Determine the [X, Y] coordinate at the center of the cell enclosing the given text.  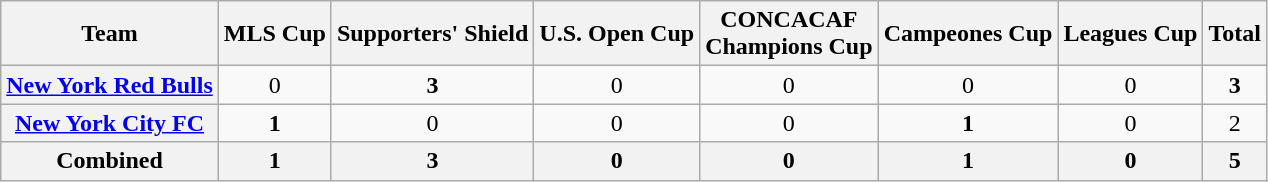
Supporters' Shield [432, 34]
CONCACAFChampions Cup [789, 34]
Leagues Cup [1130, 34]
2 [1235, 123]
5 [1235, 161]
Team [110, 34]
U.S. Open Cup [617, 34]
New York Red Bulls [110, 85]
MLS Cup [274, 34]
Total [1235, 34]
Combined [110, 161]
New York City FC [110, 123]
Campeones Cup [968, 34]
